Search for the cell housing the specified text and yield its (X, Y) center coordinate. 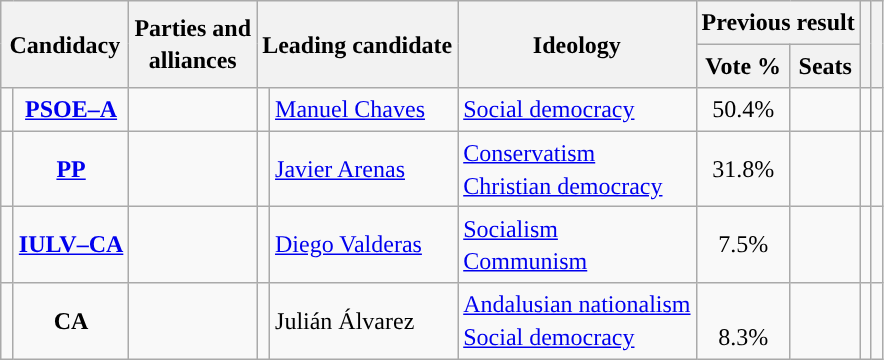
Previous result (778, 22)
PSOE–A (71, 110)
Leading candidate (358, 44)
Andalusian nationalismSocial democracy (577, 321)
Diego Valderas (364, 245)
Ideology (577, 44)
Julián Álvarez (364, 321)
CA (71, 321)
Social democracy (577, 110)
IULV–CA (71, 245)
31.8% (743, 169)
Javier Arenas (364, 169)
Vote % (743, 66)
8.3% (743, 321)
Parties andalliances (193, 44)
7.5% (743, 245)
Manuel Chaves (364, 110)
PP (71, 169)
ConservatismChristian democracy (577, 169)
SocialismCommunism (577, 245)
50.4% (743, 110)
Seats (825, 66)
Candidacy (65, 44)
